Return the [X, Y] coordinate for the center point of the cell that contains the specified text.  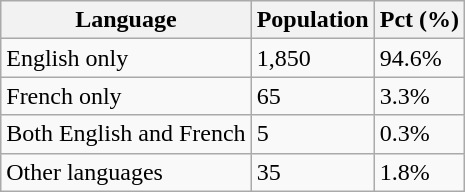
French only [126, 96]
Pct (%) [419, 20]
1.8% [419, 172]
Language [126, 20]
0.3% [419, 134]
35 [312, 172]
Other languages [126, 172]
3.3% [419, 96]
1,850 [312, 58]
65 [312, 96]
Both English and French [126, 134]
English only [126, 58]
5 [312, 134]
Population [312, 20]
94.6% [419, 58]
